Locate the cell with the specified text and output its (x, y) center coordinate. 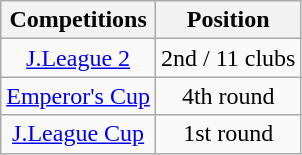
J.League Cup (78, 134)
4th round (228, 96)
J.League 2 (78, 58)
Emperor's Cup (78, 96)
Position (228, 20)
2nd / 11 clubs (228, 58)
1st round (228, 134)
Competitions (78, 20)
